Output the (x, y) coordinate of the center of the cell containing the given text.  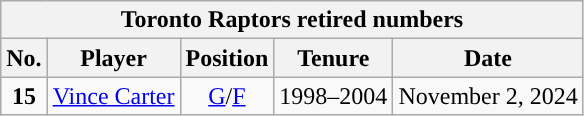
Vince Carter (114, 96)
15 (24, 96)
Position (227, 58)
Player (114, 58)
November 2, 2024 (488, 96)
No. (24, 58)
G/F (227, 96)
1998–2004 (334, 96)
Date (488, 58)
Tenure (334, 58)
Toronto Raptors retired numbers (292, 20)
